Find where the given text appears and provide that cell's center as [x, y] coordinate. 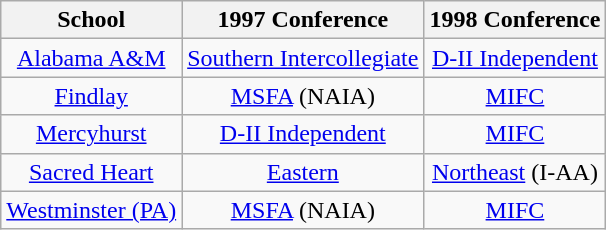
Northeast (I-AA) [515, 172]
Eastern [303, 172]
Westminster (PA) [92, 210]
Findlay [92, 96]
School [92, 20]
1997 Conference [303, 20]
Sacred Heart [92, 172]
1998 Conference [515, 20]
Mercyhurst [92, 134]
Alabama A&M [92, 58]
Southern Intercollegiate [303, 58]
